Find where the given text appears and provide that cell's center as [x, y] coordinate. 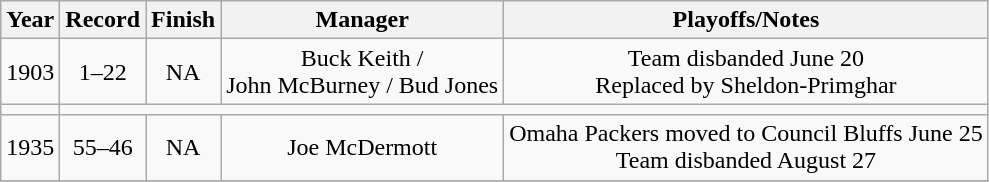
Buck Keith / John McBurney / Bud Jones [362, 72]
Year [30, 20]
55–46 [103, 148]
Record [103, 20]
Finish [184, 20]
Joe McDermott [362, 148]
Team disbanded June 20Replaced by Sheldon-Primghar [746, 72]
Omaha Packers moved to Council Bluffs June 25Team disbanded August 27 [746, 148]
1935 [30, 148]
1–22 [103, 72]
Playoffs/Notes [746, 20]
1903 [30, 72]
Manager [362, 20]
